Determine the (X, Y) coordinate at the center of the cell enclosing the given text.  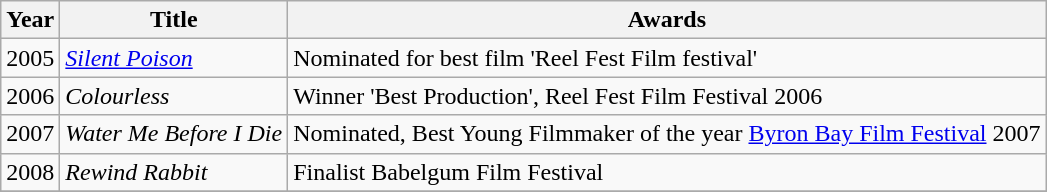
Finalist Babelgum Film Festival (667, 172)
Nominated for best film 'Reel Fest Film festival' (667, 58)
Title (174, 20)
Year (30, 20)
Awards (667, 20)
Rewind Rabbit (174, 172)
2008 (30, 172)
Water Me Before I Die (174, 134)
Colourless (174, 96)
Silent Poison (174, 58)
2007 (30, 134)
Nominated, Best Young Filmmaker of the year Byron Bay Film Festival 2007 (667, 134)
Winner 'Best Production', Reel Fest Film Festival 2006 (667, 96)
2006 (30, 96)
2005 (30, 58)
